Detect which cell encompasses the target text, then output its (x, y) center coordinate. 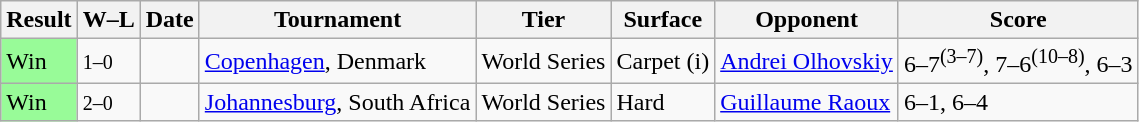
Copenhagen, Denmark (338, 62)
Johannesburg, South Africa (338, 102)
6–1, 6–4 (1018, 102)
Tier (544, 20)
Carpet (i) (663, 62)
Score (1018, 20)
Hard (663, 102)
Guillaume Raoux (807, 102)
Result (39, 20)
Opponent (807, 20)
Date (170, 20)
Andrei Olhovskiy (807, 62)
Surface (663, 20)
6–7(3–7), 7–6(10–8), 6–3 (1018, 62)
2–0 (108, 102)
1–0 (108, 62)
Tournament (338, 20)
W–L (108, 20)
